Provide the (x, y) coordinate of the cell's center where the given text is located.  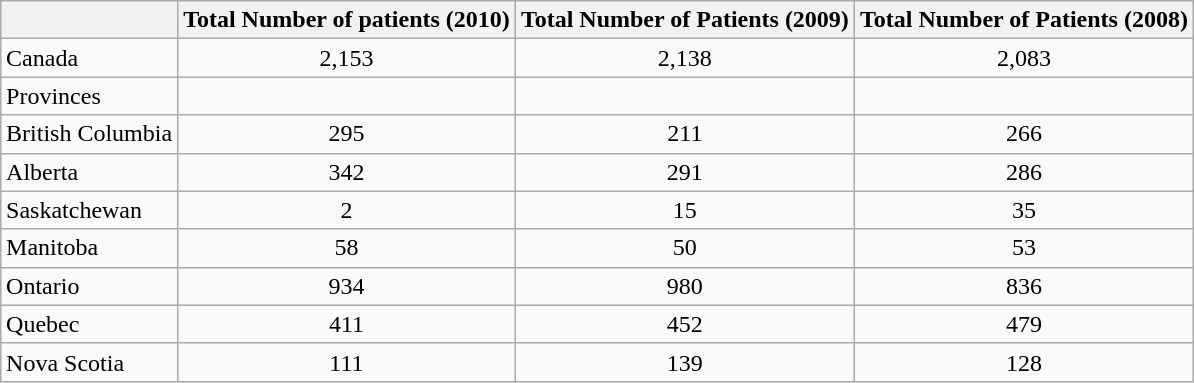
Total Number of Patients (2009) (684, 20)
Saskatchewan (90, 210)
2 (347, 210)
British Columbia (90, 134)
Nova Scotia (90, 362)
836 (1024, 286)
266 (1024, 134)
2,138 (684, 58)
211 (684, 134)
15 (684, 210)
479 (1024, 324)
139 (684, 362)
58 (347, 248)
2,083 (1024, 58)
53 (1024, 248)
295 (347, 134)
Quebec (90, 324)
342 (347, 172)
2,153 (347, 58)
Total Number of Patients (2008) (1024, 20)
Manitoba (90, 248)
50 (684, 248)
Ontario (90, 286)
980 (684, 286)
Provinces (90, 96)
411 (347, 324)
35 (1024, 210)
452 (684, 324)
Alberta (90, 172)
111 (347, 362)
286 (1024, 172)
291 (684, 172)
Canada (90, 58)
Total Number of patients (2010) (347, 20)
934 (347, 286)
128 (1024, 362)
